Identify which cell holds the provided text, then report its (x, y) central coordinate. 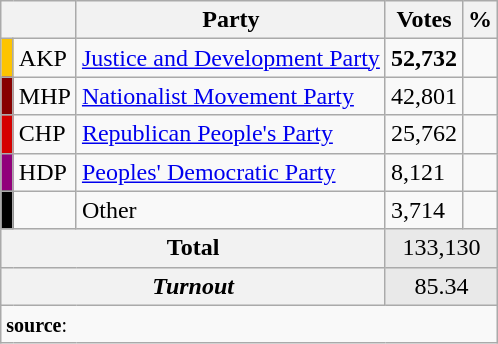
52,732 (424, 58)
source: (250, 324)
MHP (44, 96)
Turnout (194, 286)
25,762 (424, 134)
3,714 (424, 210)
CHP (44, 134)
Nationalist Movement Party (230, 96)
Justice and Development Party (230, 58)
AKP (44, 58)
Total (194, 248)
42,801 (424, 96)
Peoples' Democratic Party (230, 172)
Republican People's Party (230, 134)
% (480, 20)
Party (230, 20)
HDP (44, 172)
133,130 (441, 248)
8,121 (424, 172)
Other (230, 210)
85.34 (441, 286)
Votes (424, 20)
